Return the [x, y] coordinate for the center point of the cell that contains the specified text.  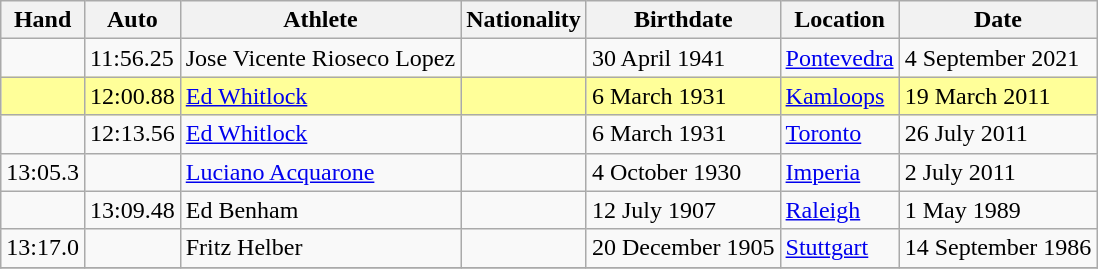
Athlete [320, 20]
Pontevedra [840, 58]
12 July 1907 [683, 210]
13:05.3 [43, 172]
12:13.56 [132, 134]
Toronto [840, 134]
Hand [43, 20]
Jose Vicente Rioseco Lopez [320, 58]
4 September 2021 [998, 58]
Imperia [840, 172]
Birthdate [683, 20]
14 September 1986 [998, 248]
13:09.48 [132, 210]
1 May 1989 [998, 210]
Nationality [524, 20]
Ed Benham [320, 210]
2 July 2011 [998, 172]
12:00.88 [132, 96]
19 March 2011 [998, 96]
13:17.0 [43, 248]
Raleigh [840, 210]
11:56.25 [132, 58]
26 July 2011 [998, 134]
4 October 1930 [683, 172]
Auto [132, 20]
Stuttgart [840, 248]
Fritz Helber [320, 248]
Location [840, 20]
Kamloops [840, 96]
30 April 1941 [683, 58]
Date [998, 20]
20 December 1905 [683, 248]
Luciano Acquarone [320, 172]
